For the text-containing cell, return its midpoint in [x, y] coordinate format. 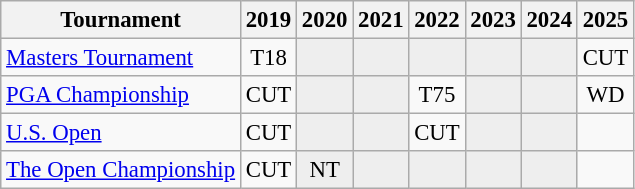
2019 [268, 20]
T75 [437, 95]
Tournament [121, 20]
2023 [493, 20]
2020 [325, 20]
Masters Tournament [121, 58]
NT [325, 170]
The Open Championship [121, 170]
2024 [549, 20]
T18 [268, 58]
PGA Championship [121, 95]
2021 [381, 20]
WD [605, 95]
2025 [605, 20]
U.S. Open [121, 133]
2022 [437, 20]
